Pinpoint the cell where the given text exists, returning its (X, Y) midpoint coordinate. 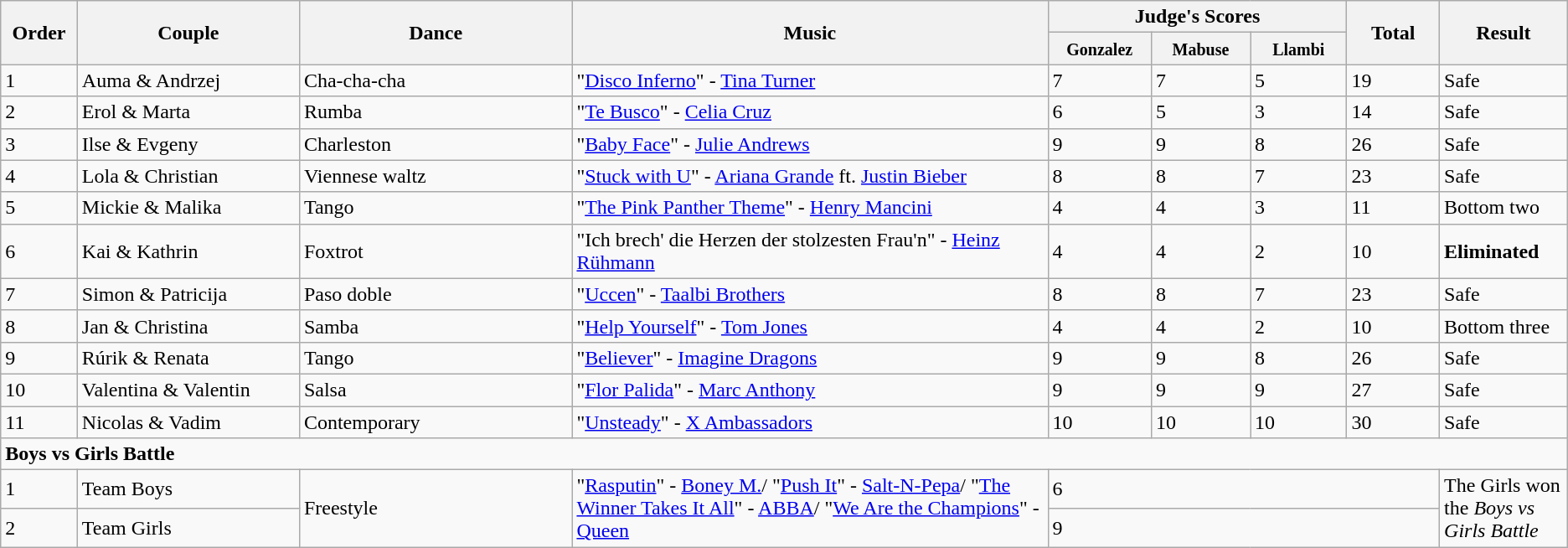
Kai & Kathrin (188, 251)
"Ich brech' die Herzen der stolzesten Frau'n" - Heinz Rühmann (810, 251)
Valentina & Valentin (188, 390)
"Baby Face" - Julie Andrews (810, 144)
Llambi (1298, 49)
"Te Busco" - Celia Cruz (810, 112)
"Stuck with U" - Ariana Grande ft. Justin Bieber (810, 176)
Nicolas & Vadim (188, 421)
Cha-cha-cha (436, 80)
Team Girls (188, 528)
Foxtrot (436, 251)
"Help Yourself" - Tom Jones (810, 326)
Bottom two (1504, 208)
Eliminated (1504, 251)
19 (1394, 80)
Rúrik & Renata (188, 358)
Salsa (436, 390)
Ilse & Evgeny (188, 144)
Total (1394, 33)
The Girls won the Boys vs Girls Battle (1504, 509)
"Disco Inferno" - Tina Turner (810, 80)
Team Boys (188, 489)
Couple (188, 33)
"Believer" - Imagine Dragons (810, 358)
Result (1504, 33)
Judge's Scores (1198, 17)
Lola & Christian (188, 176)
"Rasputin" - Boney M./ "Push It" - Salt-N-Pepa/ "The Winner Takes It All" - ABBA/ "We Are the Champions" - Queen (810, 509)
Charleston (436, 144)
Paso doble (436, 294)
"Flor Palida" - Marc Anthony (810, 390)
Samba (436, 326)
Gonzalez (1099, 49)
Bottom three (1504, 326)
Order (39, 33)
Erol & Marta (188, 112)
Music (810, 33)
Jan & Christina (188, 326)
Mickie & Malika (188, 208)
Freestyle (436, 509)
14 (1394, 112)
Simon & Patricija (188, 294)
Rumba (436, 112)
"Unsteady" - X Ambassadors (810, 421)
Auma & Andrzej (188, 80)
Boys vs Girls Battle (784, 454)
Dance (436, 33)
"Uccen" - Taalbi Brothers (810, 294)
Contemporary (436, 421)
Viennese waltz (436, 176)
27 (1394, 390)
Mabuse (1200, 49)
"The Pink Panther Theme" - Henry Mancini (810, 208)
30 (1394, 421)
